Search for the cell housing the specified text and yield its (x, y) center coordinate. 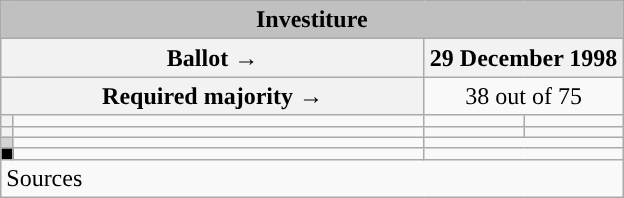
29 December 1998 (524, 58)
Ballot → (213, 58)
Sources (312, 178)
38 out of 75 (524, 96)
Required majority → (213, 96)
Investiture (312, 20)
